Extract the [X, Y] coordinate from the center of the cell holding the provided text.  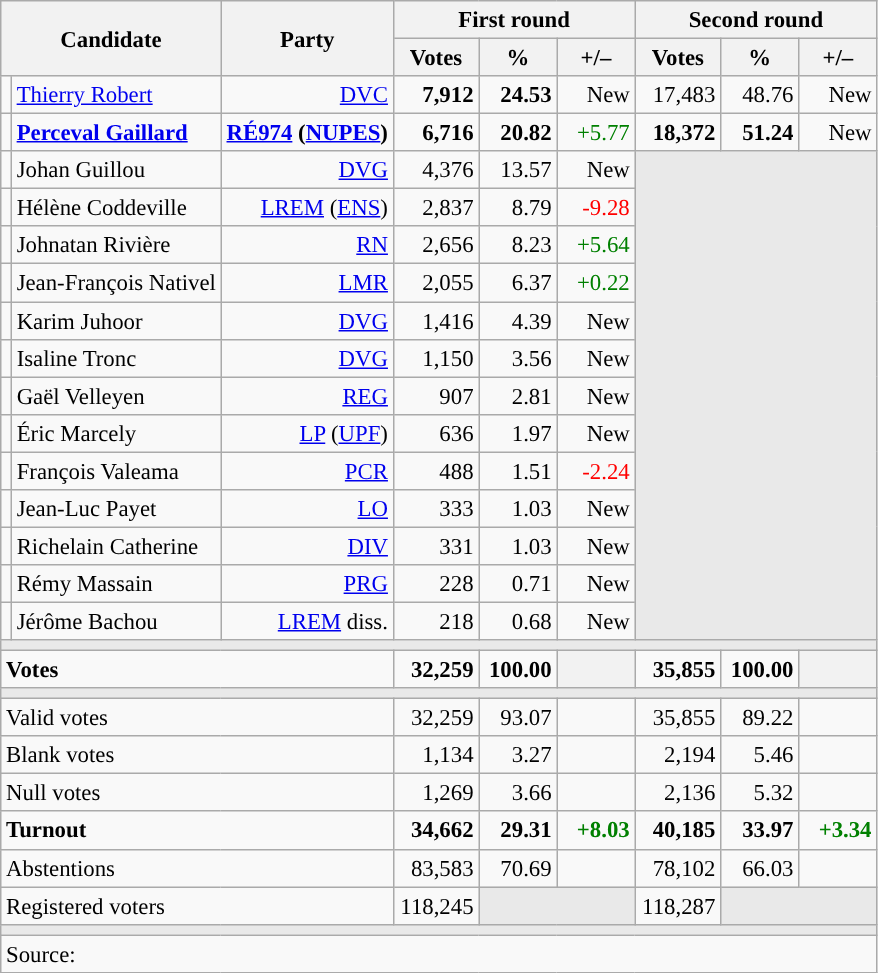
2,055 [436, 283]
51.24 [760, 133]
18,372 [678, 133]
13.57 [518, 170]
RN [307, 245]
-9.28 [596, 208]
83,583 [436, 868]
Karim Juhoor [116, 321]
LO [307, 509]
488 [436, 471]
Turnout [197, 831]
2,837 [436, 208]
RÉ974 (NUPES) [307, 133]
40,185 [678, 831]
2,656 [436, 245]
Valid votes [197, 718]
6,716 [436, 133]
LREM (ENS) [307, 208]
1.51 [518, 471]
First round [514, 20]
1,269 [436, 793]
2.81 [518, 396]
Richelain Catherine [116, 546]
218 [436, 621]
3.27 [518, 755]
François Valeama [116, 471]
DIV [307, 546]
PCR [307, 471]
70.69 [518, 868]
Johan Guillou [116, 170]
LMR [307, 283]
34,662 [436, 831]
REG [307, 396]
Source: [439, 954]
Rémy Massain [116, 584]
Jean-Luc Payet [116, 509]
7,912 [436, 95]
Éric Marcely [116, 433]
Null votes [197, 793]
1,416 [436, 321]
8.79 [518, 208]
Jean-François Nativel [116, 283]
Jérôme Bachou [116, 621]
+0.22 [596, 283]
Blank votes [197, 755]
DVC [307, 95]
907 [436, 396]
66.03 [760, 868]
Registered voters [197, 906]
+5.77 [596, 133]
93.07 [518, 718]
PRG [307, 584]
1.97 [518, 433]
228 [436, 584]
4,376 [436, 170]
2,136 [678, 793]
5.46 [760, 755]
0.71 [518, 584]
4.39 [518, 321]
6.37 [518, 283]
Gaël Velleyen [116, 396]
1,150 [436, 358]
118,245 [436, 906]
Perceval Gaillard [116, 133]
2,194 [678, 755]
5.32 [760, 793]
29.31 [518, 831]
Isaline Tronc [116, 358]
-2.24 [596, 471]
Party [307, 38]
8.23 [518, 245]
LREM diss. [307, 621]
1,134 [436, 755]
Second round [756, 20]
+8.03 [596, 831]
+5.64 [596, 245]
333 [436, 509]
Candidate [111, 38]
24.53 [518, 95]
118,287 [678, 906]
Abstentions [197, 868]
331 [436, 546]
LP (UPF) [307, 433]
636 [436, 433]
3.66 [518, 793]
Thierry Robert [116, 95]
48.76 [760, 95]
+3.34 [838, 831]
78,102 [678, 868]
89.22 [760, 718]
0.68 [518, 621]
33.97 [760, 831]
Hélène Coddeville [116, 208]
20.82 [518, 133]
17,483 [678, 95]
3.56 [518, 358]
Johnatan Rivière [116, 245]
